Scan for the cell matching the given text and deliver its (X, Y) coordinate at center. 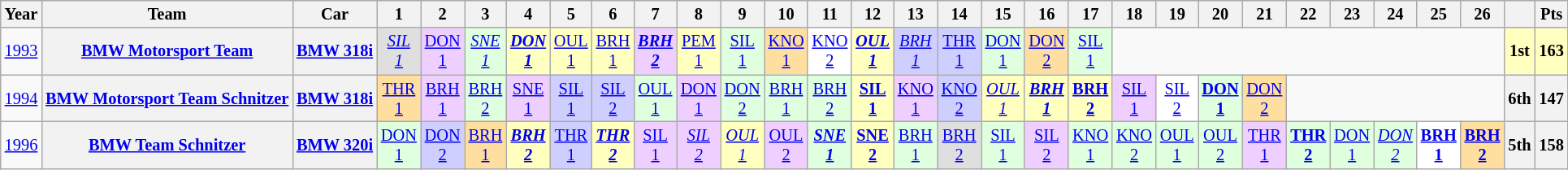
163 (1551, 51)
21 (1264, 14)
BMW 320i (335, 145)
3 (486, 14)
1996 (21, 145)
SNE2 (873, 145)
5 (571, 14)
15 (1003, 14)
BMW Team Schnitzer (167, 145)
22 (1308, 14)
1994 (21, 98)
17 (1090, 14)
10 (786, 14)
6 (613, 14)
19 (1177, 14)
5th (1519, 145)
26 (1483, 14)
6th (1519, 98)
12 (873, 14)
BMW Motorsport Team (167, 51)
1st (1519, 51)
158 (1551, 145)
PEM1 (699, 51)
25 (1439, 14)
1 (399, 14)
Team (167, 14)
11 (829, 14)
24 (1396, 14)
8 (699, 14)
18 (1134, 14)
4 (528, 14)
9 (743, 14)
23 (1352, 14)
BMW Motorsport Team Schnitzer (167, 98)
2 (443, 14)
147 (1551, 98)
Car (335, 14)
7 (655, 14)
14 (959, 14)
16 (1046, 14)
Year (21, 14)
1993 (21, 51)
Pts (1551, 14)
20 (1220, 14)
13 (916, 14)
